Provide the [X, Y] coordinate of the cell's center where the given text is located.  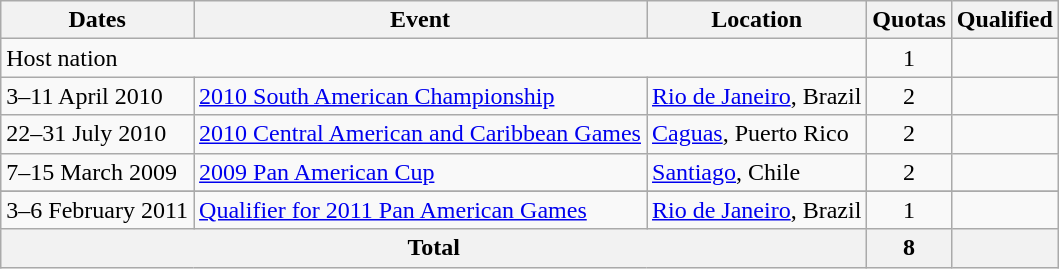
7–15 March 2009 [98, 172]
Location [756, 20]
2009 Pan American Cup [420, 172]
Qualifier for 2011 Pan American Games [420, 210]
Caguas, Puerto Rico [756, 134]
Host nation [434, 58]
8 [909, 248]
Total [434, 248]
2010 South American Championship [420, 96]
Qualified [1004, 20]
3–11 April 2010 [98, 96]
2010 Central American and Caribbean Games [420, 134]
Dates [98, 20]
Quotas [909, 20]
Event [420, 20]
22–31 July 2010 [98, 134]
3–6 February 2011 [98, 210]
Santiago, Chile [756, 172]
